Return [X, Y] of the center of cell containing provided text 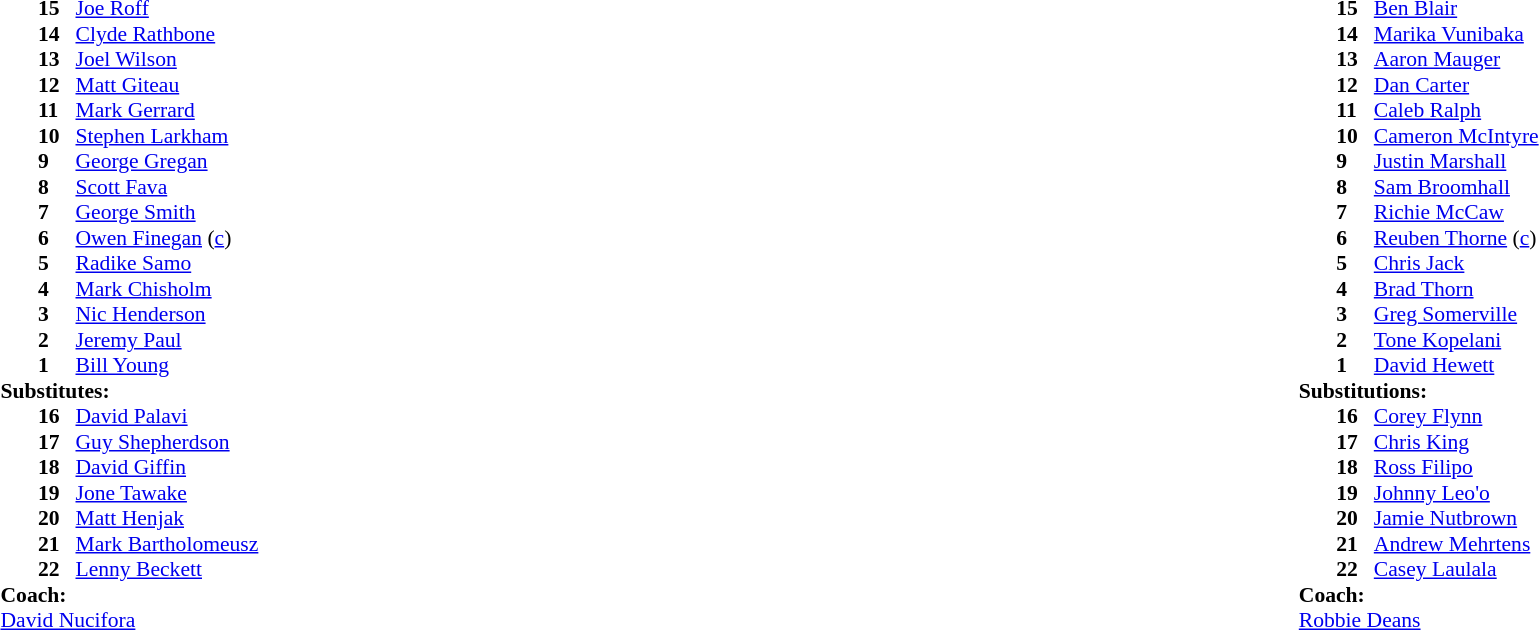
Substitutions: [1419, 391]
Caleb Ralph [1456, 111]
Scott Fava [168, 187]
Aaron Mauger [1456, 59]
Stephen Larkham [168, 136]
Nic Henderson [168, 315]
Ross Filipo [1456, 467]
Chris Jack [1456, 263]
Mark Gerrard [168, 111]
Jone Tawake [168, 493]
David Palavi [168, 417]
Reuben Thorne (c) [1456, 238]
Owen Finegan (c) [168, 238]
Tone Kopelani [1456, 340]
David Giffin [168, 467]
Lenny Beckett [168, 569]
Chris King [1456, 442]
Radike Samo [168, 263]
Andrew Mehrtens [1456, 544]
Bill Young [168, 365]
George Smith [168, 213]
Brad Thorn [1456, 289]
Mark Bartholomeusz [168, 544]
Greg Somerville [1456, 315]
Richie McCaw [1456, 213]
George Gregan [168, 161]
Dan Carter [1456, 85]
Casey Laulala [1456, 569]
Cameron McIntyre [1456, 136]
Substitutes: [129, 391]
Guy Shepherdson [168, 442]
Jamie Nutbrown [1456, 519]
Clyde Rathbone [168, 34]
Johnny Leo'o [1456, 493]
Mark Chisholm [168, 289]
David Hewett [1456, 365]
Justin Marshall [1456, 161]
Joel Wilson [168, 59]
Marika Vunibaka [1456, 34]
Corey Flynn [1456, 417]
Matt Henjak [168, 519]
Jeremy Paul [168, 340]
Sam Broomhall [1456, 187]
Matt Giteau [168, 85]
